Return the [x, y] coordinate for the center point of the cell that contains the specified text.  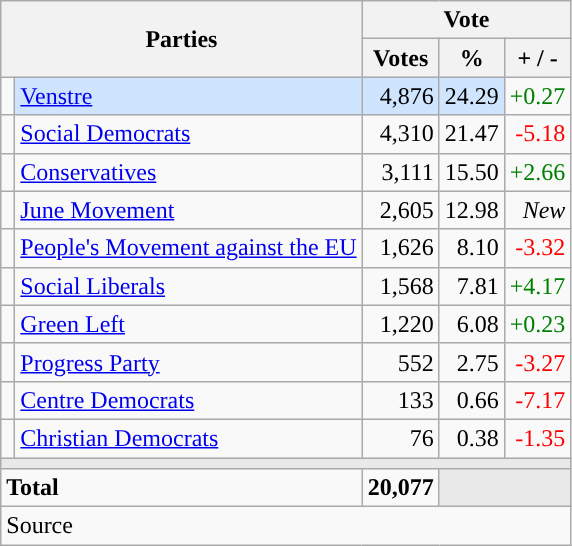
Centre Democrats [188, 400]
+0.27 [538, 96]
Progress Party [188, 362]
21.47 [472, 134]
-1.35 [538, 438]
Conservatives [188, 172]
New [538, 210]
6.08 [472, 324]
+0.23 [538, 324]
Parties [182, 39]
-7.17 [538, 400]
1,220 [400, 324]
2.75 [472, 362]
Green Left [188, 324]
Venstre [188, 96]
Total [182, 488]
+ / - [538, 58]
Votes [400, 58]
24.29 [472, 96]
1,568 [400, 286]
2,605 [400, 210]
7.81 [472, 286]
% [472, 58]
Vote [466, 20]
4,310 [400, 134]
12.98 [472, 210]
20,077 [400, 488]
3,111 [400, 172]
0.38 [472, 438]
-3.27 [538, 362]
-5.18 [538, 134]
76 [400, 438]
133 [400, 400]
Source [286, 526]
-3.32 [538, 248]
Social Liberals [188, 286]
+4.17 [538, 286]
People's Movement against the EU [188, 248]
Social Democrats [188, 134]
1,626 [400, 248]
15.50 [472, 172]
0.66 [472, 400]
Christian Democrats [188, 438]
June Movement [188, 210]
552 [400, 362]
4,876 [400, 96]
8.10 [472, 248]
+2.66 [538, 172]
